From the cell containing the given text, extract its center point as [X, Y] coordinate. 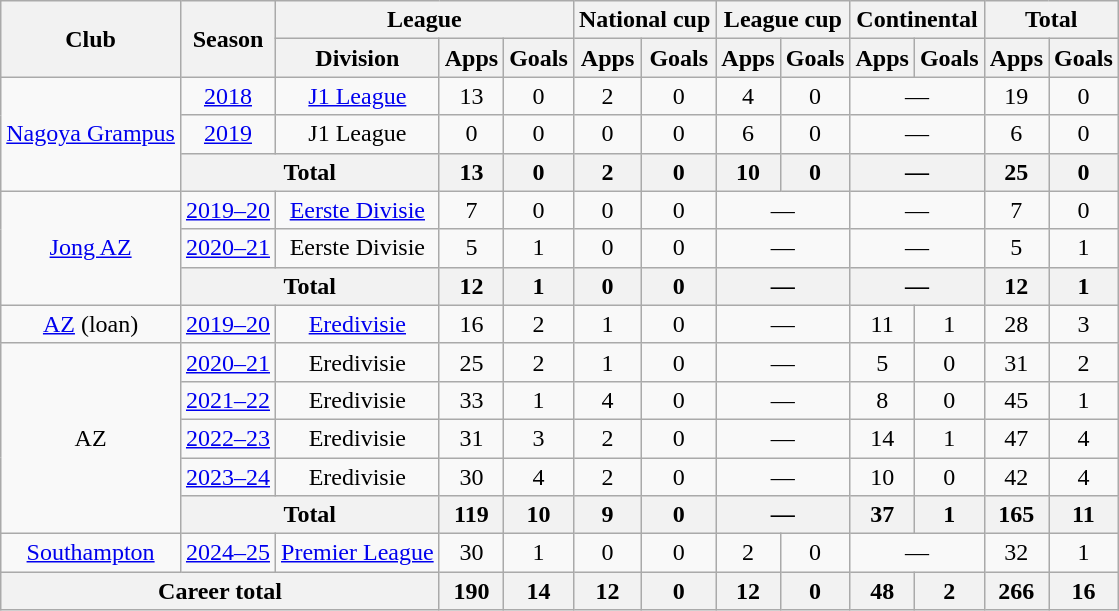
48 [882, 591]
Career total [220, 591]
37 [882, 515]
Nagoya Grampus [91, 134]
2024–25 [228, 553]
Continental [917, 20]
2018 [228, 96]
2019 [228, 134]
266 [1016, 591]
AZ [91, 438]
Season [228, 39]
165 [1016, 515]
AZ (loan) [91, 324]
League cup [783, 20]
32 [1016, 553]
19 [1016, 96]
33 [471, 400]
9 [607, 515]
Premier League [358, 553]
Club [91, 39]
47 [1016, 438]
119 [471, 515]
28 [1016, 324]
National cup [644, 20]
8 [882, 400]
Division [358, 58]
Jong AZ [91, 248]
2022–23 [228, 438]
190 [471, 591]
League [425, 20]
2021–22 [228, 400]
Southampton [91, 553]
45 [1016, 400]
2023–24 [228, 477]
42 [1016, 477]
